Provide the (x, y) coordinate of the cell's center where the given text is located.  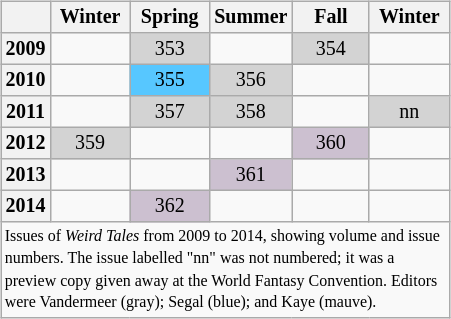
2011 (26, 112)
355 (170, 80)
2010 (26, 80)
360 (330, 144)
353 (170, 48)
Fall (330, 18)
Summer (250, 18)
359 (90, 144)
2014 (26, 206)
354 (330, 48)
356 (250, 80)
Spring (170, 18)
357 (170, 112)
358 (250, 112)
2013 (26, 174)
nn (409, 112)
361 (250, 174)
2012 (26, 144)
362 (170, 206)
2009 (26, 48)
